Identify which cell holds the provided text, then report its (X, Y) central coordinate. 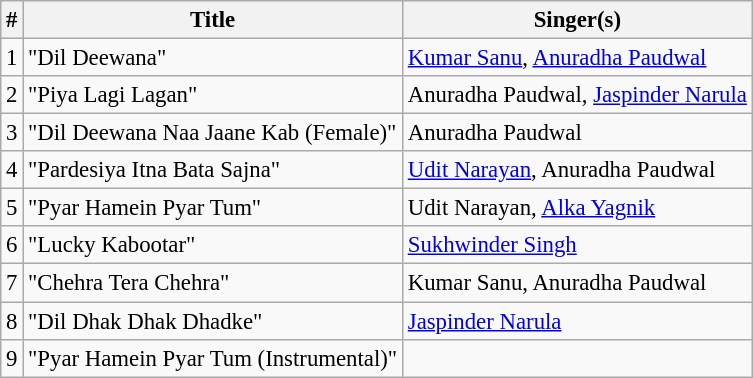
6 (12, 245)
7 (12, 283)
5 (12, 208)
Sukhwinder Singh (577, 245)
"Dil Deewana" (213, 58)
1 (12, 58)
8 (12, 321)
# (12, 20)
4 (12, 170)
"Piya Lagi Lagan" (213, 95)
Singer(s) (577, 20)
"Chehra Tera Chehra" (213, 283)
"Dil Dhak Dhak Dhadke" (213, 321)
3 (12, 133)
Udit Narayan, Anuradha Paudwal (577, 170)
Udit Narayan, Alka Yagnik (577, 208)
Anuradha Paudwal, Jaspinder Narula (577, 95)
2 (12, 95)
Anuradha Paudwal (577, 133)
9 (12, 358)
"Pyar Hamein Pyar Tum (Instrumental)" (213, 358)
Jaspinder Narula (577, 321)
"Pardesiya Itna Bata Sajna" (213, 170)
"Dil Deewana Naa Jaane Kab (Female)" (213, 133)
"Pyar Hamein Pyar Tum" (213, 208)
"Lucky Kabootar" (213, 245)
Title (213, 20)
